Output the [X, Y] coordinate of the center of the cell containing the given text.  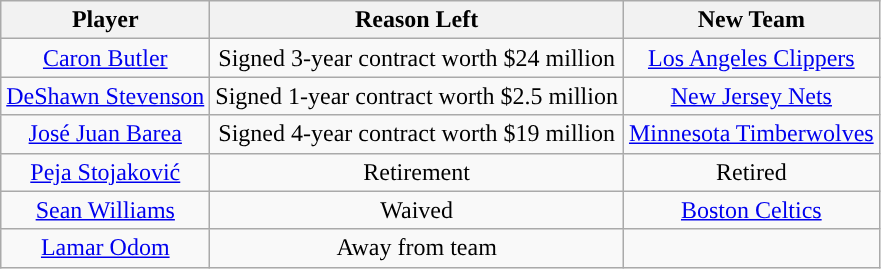
Lamar Odom [106, 248]
Retired [751, 172]
Retirement [417, 172]
New Team [751, 20]
Signed 3-year contract worth $24 million [417, 58]
Player [106, 20]
Reason Left [417, 20]
Signed 1-year contract worth $2.5 million [417, 96]
DeShawn Stevenson [106, 96]
Boston Celtics [751, 210]
Los Angeles Clippers [751, 58]
New Jersey Nets [751, 96]
José Juan Barea [106, 134]
Waived [417, 210]
Away from team [417, 248]
Minnesota Timberwolves [751, 134]
Peja Stojaković [106, 172]
Signed 4-year contract worth $19 million [417, 134]
Sean Williams [106, 210]
Caron Butler [106, 58]
